Return [X, Y] of the center of cell containing provided text 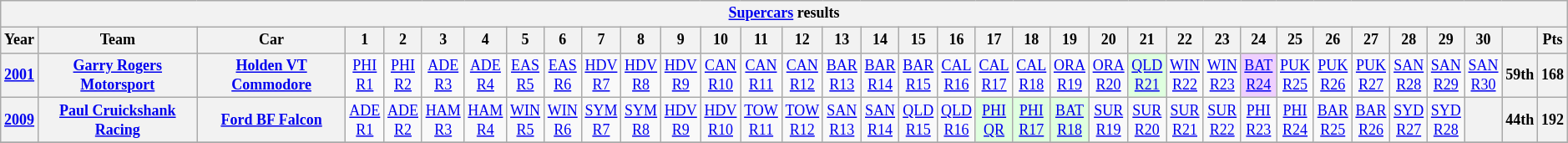
14 [880, 40]
PHIQR [994, 120]
ADER2 [403, 120]
25 [1296, 40]
24 [1259, 40]
SANR13 [842, 120]
27 [1371, 40]
ADER1 [365, 120]
19 [1070, 40]
20 [1109, 40]
BARR13 [842, 75]
CANR10 [721, 75]
2009 [20, 120]
CANR12 [802, 75]
26 [1333, 40]
6 [563, 40]
HAMR3 [443, 120]
9 [680, 40]
CANR11 [761, 75]
SANR29 [1446, 75]
168 [1553, 75]
16 [957, 40]
CALR17 [994, 75]
TOWR12 [802, 120]
192 [1553, 120]
BATR18 [1070, 120]
ORAR20 [1109, 75]
TOWR11 [761, 120]
7 [601, 40]
1 [365, 40]
QLDR21 [1147, 75]
SURR21 [1186, 120]
SURR19 [1109, 120]
PUKR25 [1296, 75]
SYDR28 [1446, 120]
SURR20 [1147, 120]
SANR14 [880, 120]
ADER3 [443, 75]
PUKR27 [1371, 75]
SURR22 [1222, 120]
59th [1520, 75]
29 [1446, 40]
WINR22 [1186, 75]
Pts [1553, 40]
BATR24 [1259, 75]
30 [1483, 40]
BARR15 [918, 75]
Team [117, 40]
HAMR4 [486, 120]
28 [1409, 40]
BARR26 [1371, 120]
WINR5 [526, 120]
HDVR10 [721, 120]
WINR6 [563, 120]
2 [403, 40]
CALR16 [957, 75]
18 [1032, 40]
10 [721, 40]
21 [1147, 40]
Ford BF Falcon [271, 120]
13 [842, 40]
17 [994, 40]
11 [761, 40]
BARR14 [880, 75]
Garry Rogers Motorsport [117, 75]
CALR18 [1032, 75]
44th [1520, 120]
15 [918, 40]
SYMR7 [601, 120]
EASR6 [563, 75]
SYDR27 [1409, 120]
Year [20, 40]
EASR5 [526, 75]
PHIR1 [365, 75]
22 [1186, 40]
HDVR7 [601, 75]
BARR25 [1333, 120]
Supercars results [784, 13]
3 [443, 40]
PHIR24 [1296, 120]
23 [1222, 40]
Holden VT Commodore [271, 75]
Car [271, 40]
PHIR2 [403, 75]
SANR30 [1483, 75]
SYMR8 [641, 120]
5 [526, 40]
2001 [20, 75]
PUKR26 [1333, 75]
QLDR15 [918, 120]
HDVR8 [641, 75]
4 [486, 40]
QLDR16 [957, 120]
SANR28 [1409, 75]
PHIR23 [1259, 120]
ORAR19 [1070, 75]
12 [802, 40]
WINR23 [1222, 75]
Paul Cruickshank Racing [117, 120]
8 [641, 40]
ADER4 [486, 75]
PHIR17 [1032, 120]
